Scan for the cell matching the given text and deliver its (X, Y) coordinate at center. 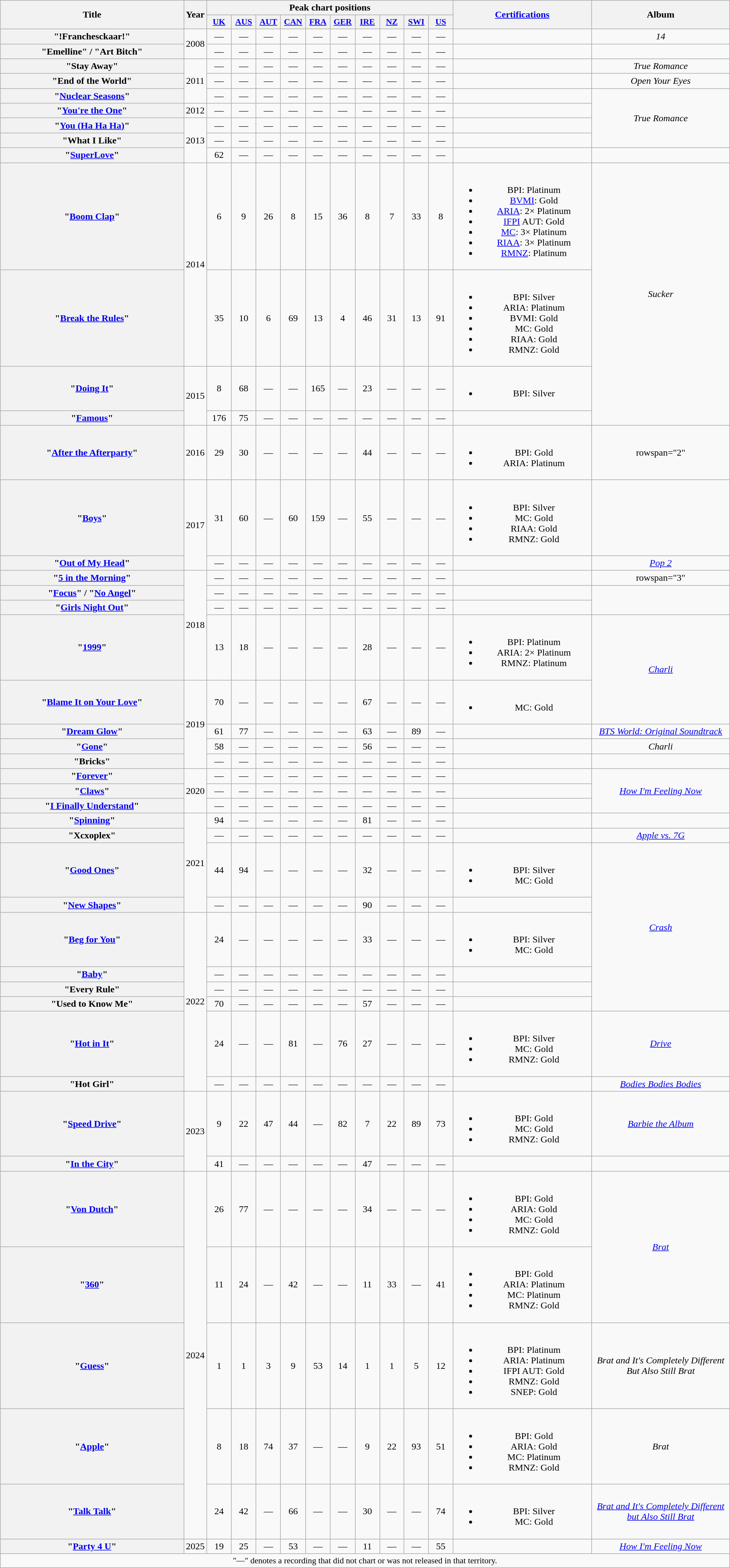
Peak chart positions (330, 8)
34 (367, 1209)
12 (441, 1366)
"Blame It on Your Love" (92, 702)
Apple vs. 7G (661, 835)
Brat and It's Completely Different But Also Still Brat (661, 1366)
Barbie the Album (661, 1124)
10 (243, 318)
"360" (92, 1285)
"Break the Rules" (92, 318)
"Guess" (92, 1366)
MC: Gold (522, 702)
"You (Ha Ha Ha)" (92, 126)
BPI: GoldARIA: PlatinumMC: PlatinumRMNZ: Gold (522, 1285)
Sucker (661, 294)
4 (343, 318)
"Party 4 U" (92, 1546)
GER (343, 22)
165 (318, 388)
"Used to Know Me" (92, 1004)
"SuperLove" (92, 155)
68 (243, 388)
"Spinning" (92, 820)
2024 (195, 1355)
82 (343, 1124)
67 (367, 702)
"Focus" / "No Angel" (92, 593)
"!Franchesckaar!" (92, 36)
25 (243, 1546)
27 (367, 1044)
"What I Like" (92, 140)
BPI: PlatinumARIA: 2× PlatinumRMNZ: Platinum (522, 648)
2021 (195, 863)
"1999" (92, 648)
73 (441, 1124)
159 (318, 518)
2020 (195, 791)
"Every Rule" (92, 989)
"Emelline" / "Art Bitch" (92, 51)
Year (195, 15)
Open Your Eyes (661, 81)
2011 (195, 81)
"Nuclear Seasons" (92, 96)
2025 (195, 1546)
"Hot Girl" (92, 1084)
69 (293, 318)
61 (219, 732)
BPI: SilverARIA: PlatinumBVMI: GoldMC: GoldRIAA: GoldRMNZ: Gold (522, 318)
2015 (195, 396)
"Von Dutch" (92, 1209)
57 (367, 1004)
"Talk Talk" (92, 1511)
Album (661, 15)
75 (243, 418)
"Forever" (92, 776)
36 (343, 216)
56 (367, 746)
"Good Ones" (92, 870)
"Bricks" (92, 761)
63 (367, 732)
"Hot in It" (92, 1044)
BPI: PlatinumBVMI: GoldARIA: 2× PlatinumIFPI AUT: GoldMC: 3× PlatinumRIAA: 3× PlatinumRMNZ: Platinum (522, 216)
2008 (195, 44)
2023 (195, 1131)
"Out of My Head" (92, 563)
93 (416, 1446)
BPI: SilverMC: GoldRIAA: GoldRMNZ: Gold (522, 518)
"Xcxoplex" (92, 835)
"End of the World" (92, 81)
2013 (195, 140)
176 (219, 418)
"Dream Glow" (92, 732)
3 (268, 1366)
51 (441, 1446)
rowspan="3" (661, 578)
BTS World: Original Soundtrack (661, 732)
"Famous" (92, 418)
2012 (195, 111)
rowspan="2" (661, 453)
"5 in the Morning" (92, 578)
"Boom Clap" (92, 216)
28 (367, 648)
NZ (392, 22)
CAN (293, 22)
"Gone" (92, 746)
AUT (268, 22)
"Boys" (92, 518)
BPI: PlatinumARIA: PlatinumIFPI AUT: GoldRMNZ: GoldSNEP: Gold (522, 1366)
19 (219, 1546)
IRE (367, 22)
62 (219, 155)
Certifications (522, 15)
2017 (195, 525)
"Doing It" (92, 388)
BPI: Silver (522, 388)
"After the Afterparty" (92, 453)
15 (318, 216)
Title (92, 15)
23 (367, 388)
Bodies Bodies Bodies (661, 1084)
"Apple" (92, 1446)
Pop 2 (661, 563)
2022 (195, 1002)
Drive (661, 1044)
37 (293, 1446)
"I Finally Understand" (92, 806)
35 (219, 318)
91 (441, 318)
"Baby" (92, 974)
BPI: GoldARIA: GoldMC: GoldRMNZ: Gold (522, 1209)
"Claws" (92, 791)
29 (219, 453)
"Girls Night Out" (92, 608)
"New Shapes" (92, 905)
Brat and It's Completely Different but Also Still Brat (661, 1511)
46 (367, 318)
"You're the One" (92, 111)
5 (416, 1366)
58 (219, 746)
"In the City" (92, 1164)
"Stay Away" (92, 66)
BPI: GoldARIA: Platinum (522, 453)
76 (343, 1044)
US (441, 22)
UK (219, 22)
2014 (195, 264)
BPI: GoldARIA: GoldMC: PlatinumRMNZ: Gold (522, 1446)
SWI (416, 22)
2016 (195, 453)
"—" denotes a recording that did not chart or was not released in that territory. (365, 1561)
AUS (243, 22)
2019 (195, 724)
Crash (661, 927)
90 (367, 905)
32 (367, 870)
66 (293, 1511)
BPI: SilverMC: GoldRMNZ: Gold (522, 1044)
BPI: GoldMC: GoldRMNZ: Gold (522, 1124)
FRA (318, 22)
"Speed Drive" (92, 1124)
"Beg for You" (92, 939)
2018 (195, 625)
